Output the [X, Y] coordinate of the center of the cell containing the given text.  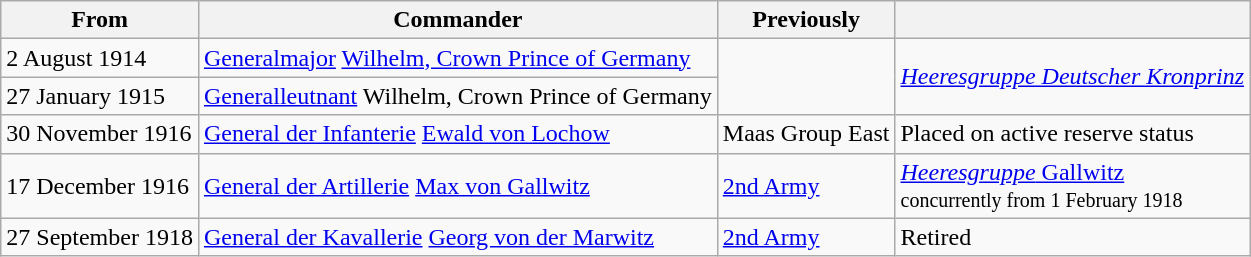
Retired [1072, 237]
Heeresgruppe Deutscher Kronprinz [1072, 77]
17 December 1916 [100, 186]
Previously [806, 20]
General der Artillerie Max von Gallwitz [458, 186]
Generalleutnant Wilhelm, Crown Prince of Germany [458, 96]
30 November 1916 [100, 134]
Heeresgruppe Gallwitzconcurrently from 1 February 1918 [1072, 186]
27 January 1915 [100, 96]
Generalmajor Wilhelm, Crown Prince of Germany [458, 58]
Commander [458, 20]
General der Kavallerie Georg von der Marwitz [458, 237]
Maas Group East [806, 134]
From [100, 20]
General der Infanterie Ewald von Lochow [458, 134]
2 August 1914 [100, 58]
27 September 1918 [100, 237]
Placed on active reserve status [1072, 134]
